Return [x, y] of the center of cell containing provided text 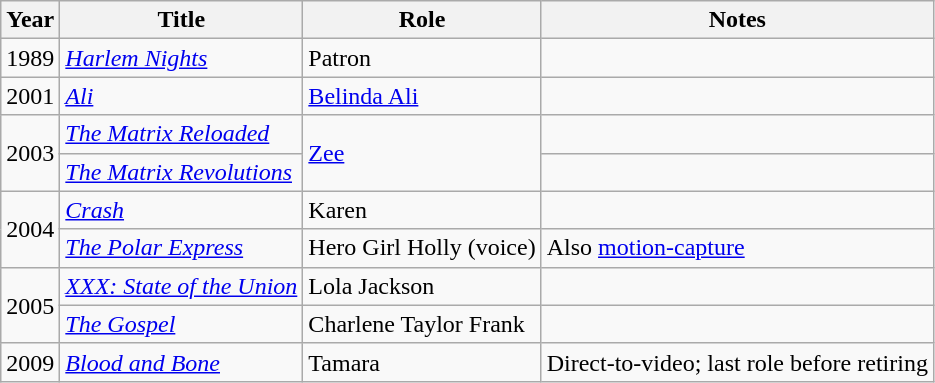
Patron [422, 58]
Also motion-capture [737, 248]
XXX: State of the Union [182, 286]
2003 [30, 153]
Karen [422, 210]
Harlem Nights [182, 58]
Role [422, 20]
Tamara [422, 362]
2009 [30, 362]
Direct-to-video; last role before retiring [737, 362]
Title [182, 20]
2004 [30, 229]
Hero Girl Holly (voice) [422, 248]
The Gospel [182, 324]
Crash [182, 210]
2005 [30, 305]
Belinda Ali [422, 96]
Zee [422, 153]
Year [30, 20]
The Matrix Revolutions [182, 172]
Blood and Bone [182, 362]
2001 [30, 96]
Charlene Taylor Frank [422, 324]
Notes [737, 20]
The Matrix Reloaded [182, 134]
Ali [182, 96]
The Polar Express [182, 248]
Lola Jackson [422, 286]
1989 [30, 58]
